Extract the [X, Y] coordinate from the center of the cell holding the provided text.  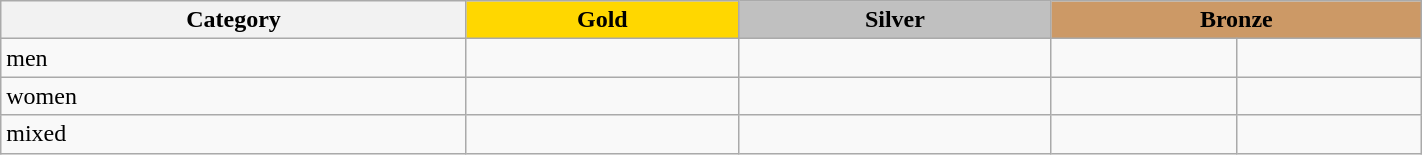
Bronze [1236, 20]
Category [234, 20]
Gold [602, 20]
women [234, 96]
Silver [894, 20]
men [234, 58]
mixed [234, 134]
